Pinpoint the cell where the given text exists, returning its (X, Y) midpoint coordinate. 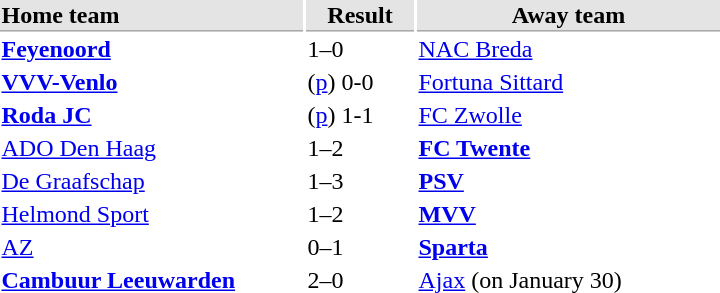
Sparta (568, 247)
VVV-Venlo (152, 83)
Helmond Sport (152, 215)
0–1 (360, 247)
ADO Den Haag (152, 149)
(p) 1-1 (360, 115)
NAC Breda (568, 49)
Home team (152, 16)
FC Twente (568, 149)
(p) 0-0 (360, 83)
AZ (152, 247)
Fortuna Sittard (568, 83)
Feyenoord (152, 49)
FC Zwolle (568, 115)
MVV (568, 215)
Away team (568, 16)
Roda JC (152, 115)
De Graafschap (152, 181)
1–0 (360, 49)
PSV (568, 181)
Result (360, 16)
1–3 (360, 181)
